Find where the given text appears and provide that cell's center as (x, y) coordinate. 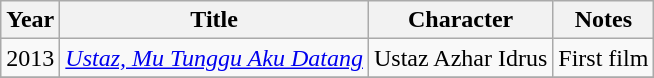
Ustaz Azhar Idrus (460, 58)
Character (460, 20)
First film (604, 58)
2013 (30, 58)
Title (214, 20)
Ustaz, Mu Tunggu Aku Datang (214, 58)
Year (30, 20)
Notes (604, 20)
